Search for the cell housing the specified text and yield its (x, y) center coordinate. 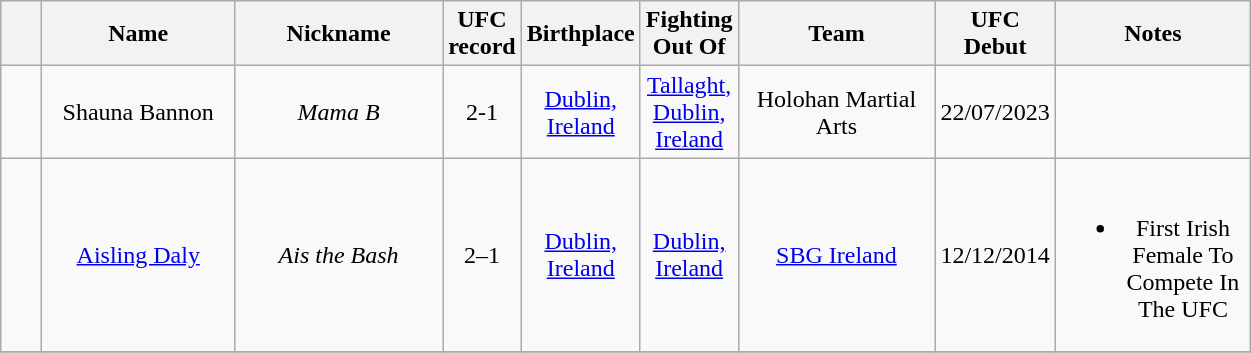
Ais the Bash (339, 255)
UFC Debut (995, 34)
First Irish Female To Compete In The UFC (1152, 255)
Shauna Bannon (138, 112)
SBG Ireland (836, 255)
Nickname (339, 34)
2-1 (482, 112)
12/12/2014 (995, 255)
Aisling Daly (138, 255)
Tallaght, Dublin, Ireland (689, 112)
22/07/2023 (995, 112)
Holohan Martial Arts (836, 112)
Team (836, 34)
Fighting Out Of (689, 34)
UFC record (482, 34)
Notes (1152, 34)
Birthplace (580, 34)
Name (138, 34)
Mama B (339, 112)
2–1 (482, 255)
